Search for the cell housing the specified text and yield its (x, y) center coordinate. 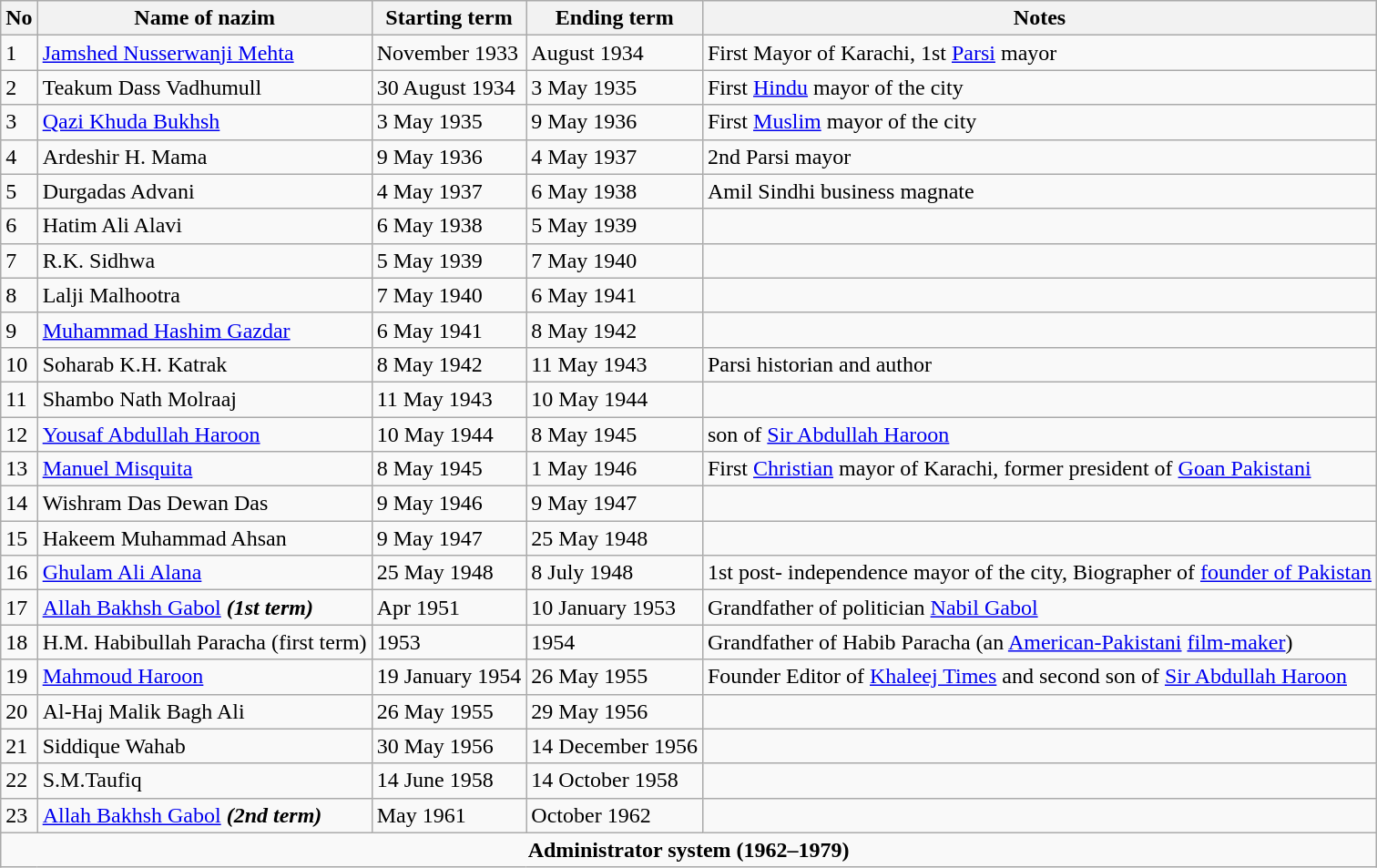
First Christian mayor of Karachi, former president of Goan Pakistani (1039, 469)
Ending term (615, 18)
H.M. Habibullah Paracha (first term) (204, 642)
12 (19, 434)
Manuel Misquita (204, 469)
1st post- independence mayor of the city, Biographer of founder of Pakistan (1039, 573)
14 (19, 504)
Name of nazim (204, 18)
1 (19, 53)
Qazi Khuda Bukhsh (204, 122)
Muhammad Hashim Gazdar (204, 330)
August 1934 (615, 53)
May 1961 (449, 815)
23 (19, 815)
Al-Haj Malik Bagh Ali (204, 711)
Founder Editor of Khaleej Times and second son of Sir Abdullah Haroon (1039, 677)
Hatim Ali Alavi (204, 226)
Ghulam Ali Alana (204, 573)
30 May 1956 (449, 746)
16 (19, 573)
10 (19, 364)
15 (19, 538)
Allah Bakhsh Gabol (2nd term) (204, 815)
14 December 1956 (615, 746)
1953 (449, 642)
7 (19, 260)
Amil Sindhi business magnate (1039, 191)
9 May 1946 (449, 504)
20 (19, 711)
2 (19, 87)
Grandfather of politician Nabil Gabol (1039, 608)
19 (19, 677)
13 (19, 469)
3 (19, 122)
29 May 1956 (615, 711)
R.K. Sidhwa (204, 260)
4 (19, 157)
son of Sir Abdullah Haroon (1039, 434)
5 (19, 191)
Siddique Wahab (204, 746)
14 October 1958 (615, 781)
Administrator system (1962–1979) (688, 850)
21 (19, 746)
9 (19, 330)
30 August 1934 (449, 87)
18 (19, 642)
Ardeshir H. Mama (204, 157)
1954 (615, 642)
First Muslim mayor of the city (1039, 122)
Yousaf Abdullah Haroon (204, 434)
22 (19, 781)
8 (19, 295)
Parsi historian and author (1039, 364)
Durgadas Advani (204, 191)
Starting term (449, 18)
Shambo Nath Molraaj (204, 399)
Allah Bakhsh Gabol (1st term) (204, 608)
17 (19, 608)
First Mayor of Karachi, 1st Parsi mayor (1039, 53)
19 January 1954 (449, 677)
14 June 1958 (449, 781)
S.M.Taufiq (204, 781)
Apr 1951 (449, 608)
Grandfather of Habib Paracha (an American-Pakistani film-maker) (1039, 642)
Soharab K.H. Katrak (204, 364)
1 May 1946 (615, 469)
Jamshed Nusserwanji Mehta (204, 53)
Mahmoud Haroon (204, 677)
First Hindu mayor of the city (1039, 87)
10 January 1953 (615, 608)
Wishram Das Dewan Das (204, 504)
Notes (1039, 18)
8 July 1948 (615, 573)
Hakeem Muhammad Ahsan (204, 538)
October 1962 (615, 815)
6 (19, 226)
Lalji Malhootra (204, 295)
11 (19, 399)
No (19, 18)
2nd Parsi mayor (1039, 157)
November 1933 (449, 53)
Teakum Dass Vadhumull (204, 87)
